For the text-containing cell, return its midpoint in (X, Y) coordinate format. 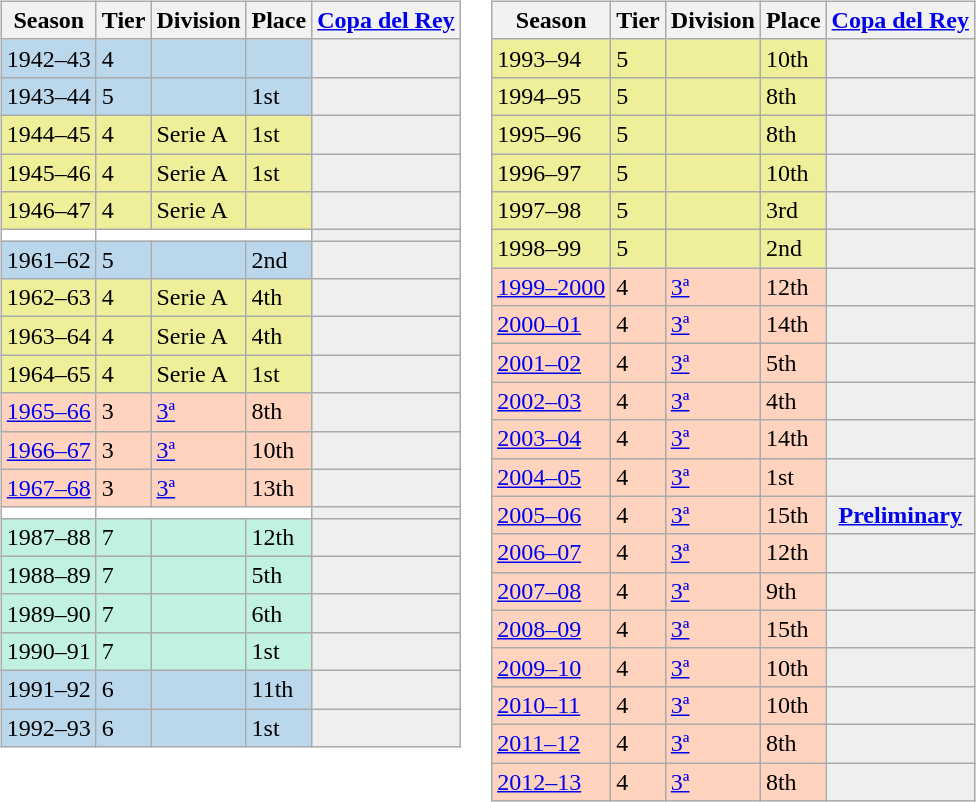
1998–99 (552, 249)
1999–2000 (552, 287)
1987–88 (48, 537)
2001–02 (552, 363)
2005–06 (552, 515)
2012–13 (552, 781)
2010–11 (552, 705)
2007–08 (552, 591)
2006–07 (552, 553)
2011–12 (552, 743)
1992–93 (48, 727)
2003–04 (552, 439)
3rd (793, 211)
2009–10 (552, 667)
1994–95 (552, 96)
1991–92 (48, 689)
1993–94 (552, 58)
1946–47 (48, 211)
1964–65 (48, 374)
1962–63 (48, 298)
1990–91 (48, 651)
9th (793, 591)
Preliminary (900, 515)
2008–09 (552, 629)
1945–46 (48, 173)
1997–98 (552, 211)
6th (279, 613)
1944–45 (48, 134)
1965–66 (48, 412)
1942–43 (48, 58)
1963–64 (48, 336)
2002–03 (552, 401)
1943–44 (48, 96)
1989–90 (48, 613)
1966–67 (48, 450)
1996–97 (552, 173)
2000–01 (552, 325)
13th (279, 488)
1988–89 (48, 575)
1967–68 (48, 488)
11th (279, 689)
1961–62 (48, 260)
1995–96 (552, 134)
2004–05 (552, 477)
